Return (x, y) of the center of cell containing provided text 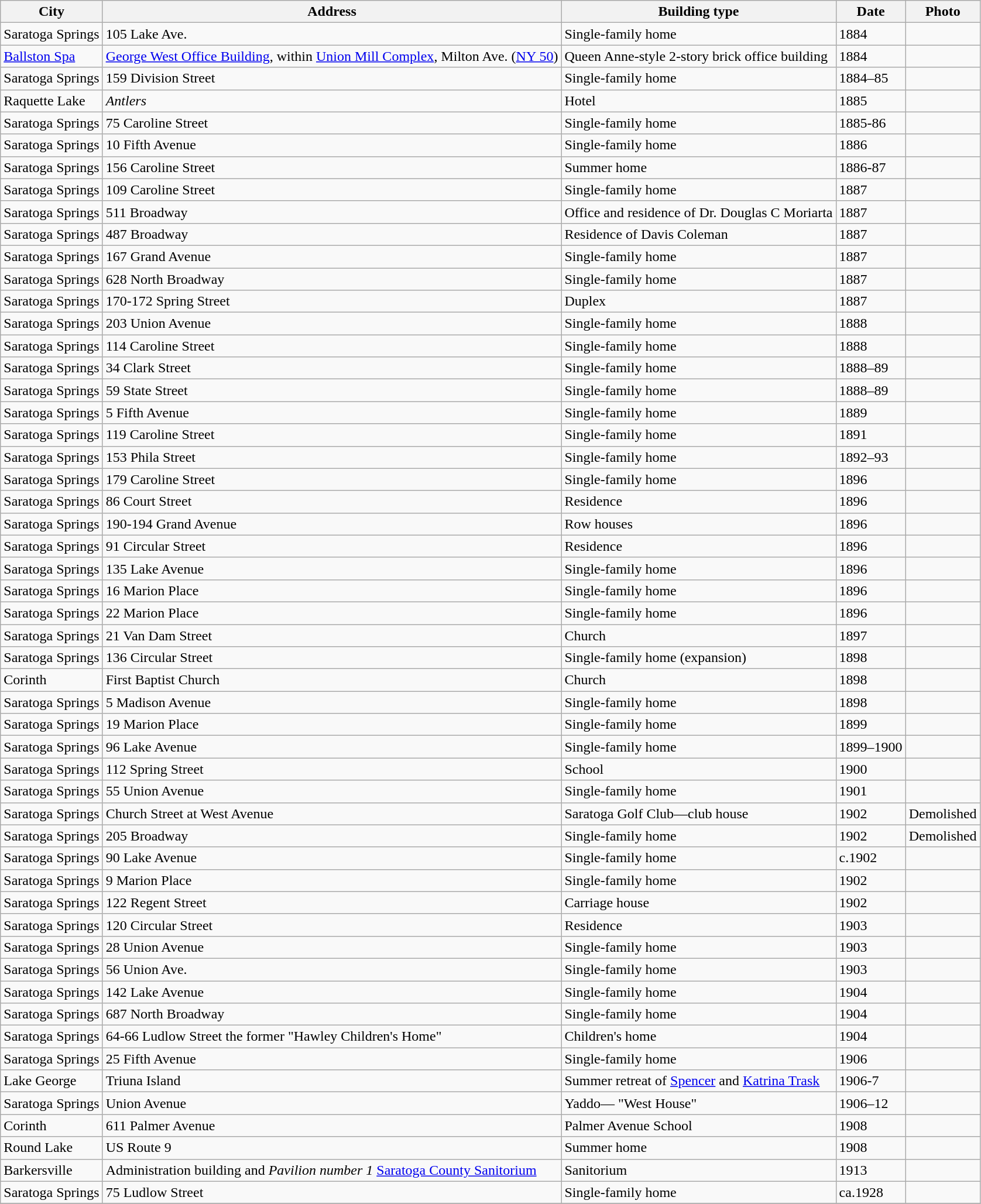
153 Phila Street (332, 457)
Lake George (52, 1081)
136 Circular Street (332, 658)
Queen Anne-style 2-story brick office building (699, 56)
Triuna Island (332, 1081)
Photo (942, 12)
56 Union Ave. (332, 969)
16 Marion Place (332, 591)
120 Circular Street (332, 925)
90 Lake Avenue (332, 858)
28 Union Avenue (332, 947)
First Baptist Church (332, 680)
55 Union Avenue (332, 791)
628 North Broadway (332, 279)
64-66 Ludlow Street the former "Hawley Children's Home" (332, 1037)
Administration building and Pavilion number 1 Saratoga County Sanitorium (332, 1170)
119 Caroline Street (332, 435)
511 Broadway (332, 212)
86 Court Street (332, 502)
Row houses (699, 524)
Palmer Avenue School (699, 1126)
ca.1928 (871, 1192)
Union Avenue (332, 1103)
Building type (699, 12)
170-172 Spring Street (332, 301)
Ballston Spa (52, 56)
1889 (871, 413)
34 Clark Street (332, 368)
Date (871, 12)
Hotel (699, 101)
25 Fifth Avenue (332, 1059)
21 Van Dam Street (332, 635)
Carriage house (699, 903)
1899 (871, 725)
135 Lake Avenue (332, 568)
c.1902 (871, 858)
1885 (871, 101)
167 Grand Avenue (332, 256)
US Route 9 (332, 1148)
203 Union Avenue (332, 324)
1906 (871, 1059)
Barkersville (52, 1170)
179 Caroline Street (332, 479)
611 Palmer Avenue (332, 1126)
City (52, 12)
75 Caroline Street (332, 123)
1886 (871, 145)
Address (332, 12)
190-194 Grand Avenue (332, 524)
159 Division Street (332, 78)
Children's home (699, 1037)
1900 (871, 769)
114 Caroline Street (332, 346)
1906–12 (871, 1103)
9 Marion Place (332, 880)
1901 (871, 791)
687 North Broadway (332, 1014)
105 Lake Ave. (332, 34)
1897 (871, 635)
1892–93 (871, 457)
96 Lake Avenue (332, 747)
156 Caroline Street (332, 167)
1913 (871, 1170)
1891 (871, 435)
205 Broadway (332, 836)
Single-family home (expansion) (699, 658)
5 Fifth Avenue (332, 413)
112 Spring Street (332, 769)
Raquette Lake (52, 101)
122 Regent Street (332, 903)
School (699, 769)
Summer retreat of Spencer and Katrina Trask (699, 1081)
Antlers (332, 101)
Yaddo— "West House" (699, 1103)
59 State Street (332, 390)
Sanitorium (699, 1170)
142 Lake Avenue (332, 992)
George West Office Building, within Union Mill Complex, Milton Ave. (NY 50) (332, 56)
1886-87 (871, 167)
19 Marion Place (332, 725)
10 Fifth Avenue (332, 145)
Duplex (699, 301)
75 Ludlow Street (332, 1192)
1884–85 (871, 78)
Round Lake (52, 1148)
Residence of Davis Coleman (699, 234)
Office and residence of Dr. Douglas C Moriarta (699, 212)
Church Street at West Avenue (332, 814)
1885-86 (871, 123)
Saratoga Golf Club—club house (699, 814)
5 Madison Avenue (332, 702)
109 Caroline Street (332, 190)
487 Broadway (332, 234)
1899–1900 (871, 747)
91 Circular Street (332, 546)
22 Marion Place (332, 613)
1906-7 (871, 1081)
